Capture the cell that displays the provided text and extract its (X, Y) central coordinate. 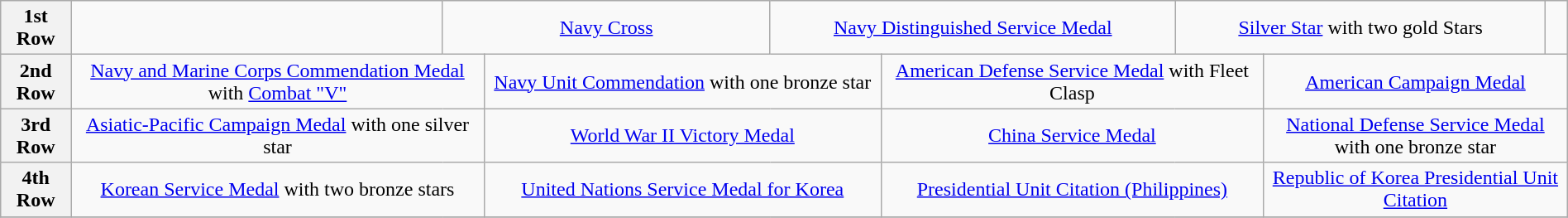
Navy Cross (606, 28)
Navy Unit Commendation with one bronze star (682, 81)
2nd Row (36, 81)
4th Row (36, 189)
Republic of Korea Presidential Unit Citation (1416, 189)
Navy and Marine Corps Commendation Medal with Combat "V" (278, 81)
National Defense Service Medal with one bronze star (1416, 136)
United Nations Service Medal for Korea (682, 189)
World War II Victory Medal (682, 136)
American Campaign Medal (1416, 81)
1st Row (36, 28)
Presidential Unit Citation (Philippines) (1072, 189)
Asiatic-Pacific Campaign Medal with one silver star (278, 136)
Silver Star with two gold Stars (1360, 28)
Navy Distinguished Service Medal (973, 28)
Korean Service Medal with two bronze stars (278, 189)
American Defense Service Medal with Fleet Clasp (1072, 81)
China Service Medal (1072, 136)
3rd Row (36, 136)
